Extract the [x, y] coordinate from the center of the cell holding the provided text.  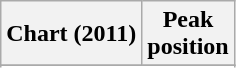
Peakposition [188, 34]
Chart (2011) [72, 34]
